Scan for the cell matching the given text and deliver its (x, y) coordinate at center. 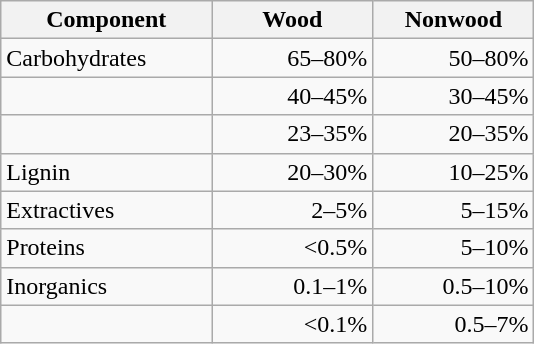
5–10% (454, 248)
40–45% (292, 96)
Inorganics (106, 286)
65–80% (292, 58)
10–25% (454, 172)
Extractives (106, 210)
Component (106, 20)
<0.1% (292, 324)
Carbohydrates (106, 58)
50–80% (454, 58)
0.5–7% (454, 324)
Wood (292, 20)
2–5% (292, 210)
0.5–10% (454, 286)
Lignin (106, 172)
Nonwood (454, 20)
23–35% (292, 134)
5–15% (454, 210)
<0.5% (292, 248)
20–30% (292, 172)
30–45% (454, 96)
0.1–1% (292, 286)
20–35% (454, 134)
Proteins (106, 248)
